Detect which cell encompasses the target text, then output its (X, Y) center coordinate. 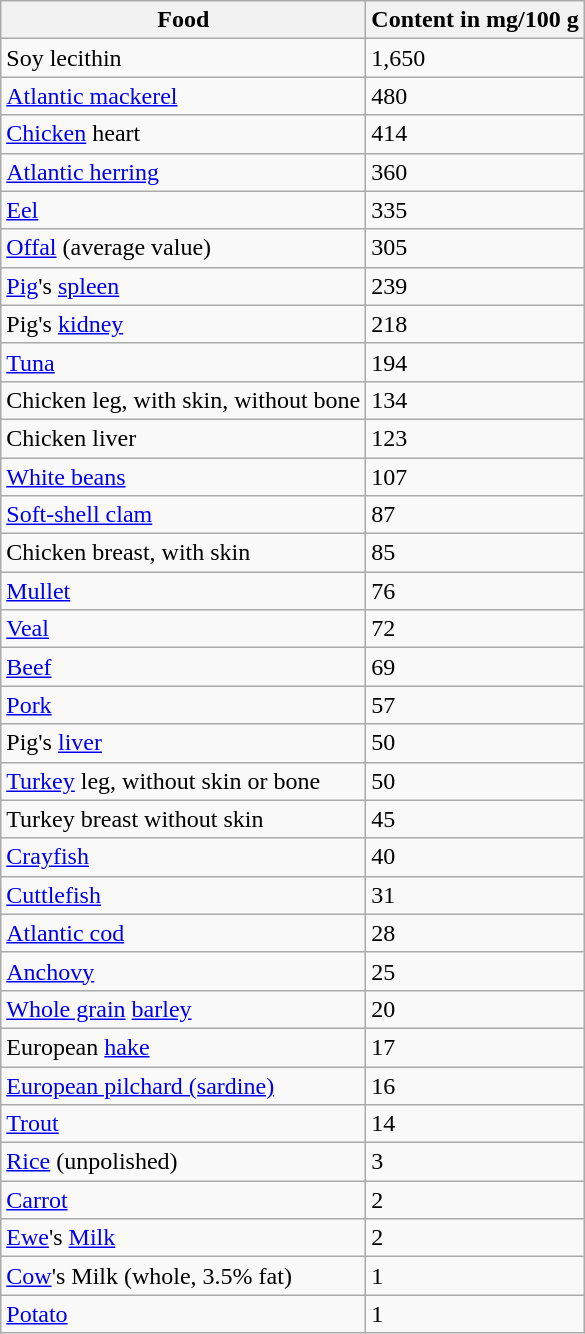
87 (475, 515)
Offal (average value) (184, 248)
14 (475, 1124)
Crayfish (184, 857)
45 (475, 819)
Ewe's Milk (184, 1238)
Chicken leg, with skin, without bone (184, 400)
Pork (184, 705)
414 (475, 134)
Turkey leg, without skin or bone (184, 781)
Atlantic mackerel (184, 96)
28 (475, 933)
Pig's spleen (184, 286)
Soft-shell clam (184, 515)
White beans (184, 477)
31 (475, 895)
16 (475, 1085)
Rice (unpolished) (184, 1162)
17 (475, 1047)
Atlantic cod (184, 933)
107 (475, 477)
Chicken breast, with skin (184, 553)
European hake (184, 1047)
Potato (184, 1314)
335 (475, 210)
Whole grain barley (184, 1009)
239 (475, 286)
305 (475, 248)
480 (475, 96)
Chicken heart (184, 134)
Carrot (184, 1200)
European pilchard (sardine) (184, 1085)
Anchovy (184, 971)
Cuttlefish (184, 895)
Atlantic herring (184, 172)
218 (475, 324)
25 (475, 971)
40 (475, 857)
Pig's kidney (184, 324)
76 (475, 591)
72 (475, 629)
Content in mg/100 g (475, 20)
Trout (184, 1124)
Cow's Milk (whole, 3.5% fat) (184, 1276)
360 (475, 172)
Veal (184, 629)
1,650 (475, 58)
Food (184, 20)
134 (475, 400)
Tuna (184, 362)
Turkey breast without skin (184, 819)
Beef (184, 667)
20 (475, 1009)
Eel (184, 210)
194 (475, 362)
Mullet (184, 591)
69 (475, 667)
85 (475, 553)
123 (475, 438)
3 (475, 1162)
Soy lecithin (184, 58)
57 (475, 705)
Chicken liver (184, 438)
Pig's liver (184, 743)
